Capture the cell that displays the provided text and extract its [x, y] central coordinate. 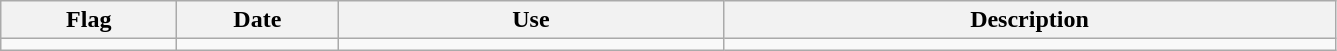
Description [1030, 20]
Date [258, 20]
Flag [89, 20]
Use [531, 20]
